Determine the [x, y] coordinate at the center of the cell enclosing the given text.  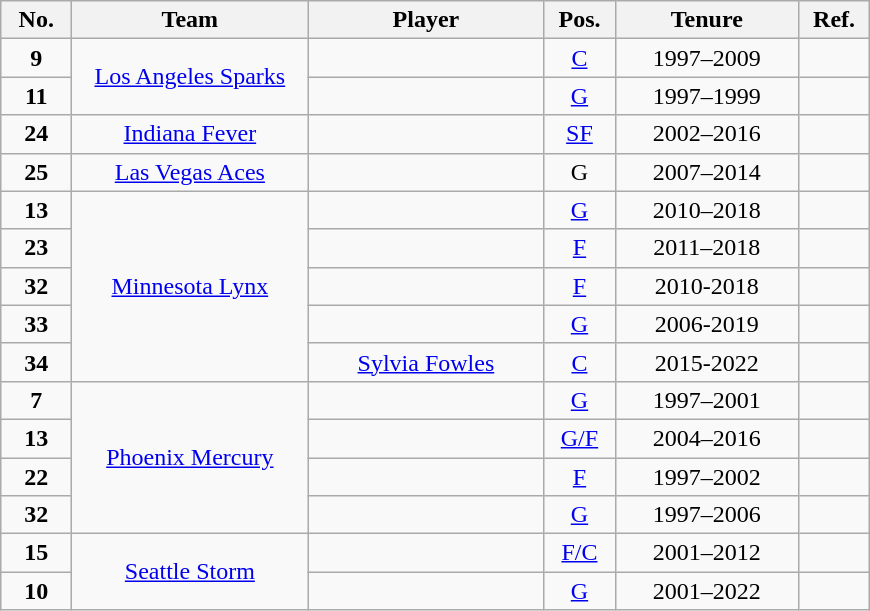
Tenure [707, 20]
33 [36, 324]
22 [36, 477]
10 [36, 591]
1997–2006 [707, 515]
Indiana Fever [190, 134]
15 [36, 553]
2010-2018 [707, 286]
No. [36, 20]
Phoenix Mercury [190, 457]
2004–2016 [707, 438]
Player [426, 20]
Seattle Storm [190, 572]
24 [36, 134]
34 [36, 362]
1997–1999 [707, 96]
2001–2012 [707, 553]
F/C [580, 553]
1997–2002 [707, 477]
Sylvia Fowles [426, 362]
11 [36, 96]
Minnesota Lynx [190, 286]
SF [580, 134]
2010–2018 [707, 210]
2007–2014 [707, 172]
1997–2001 [707, 400]
9 [36, 58]
Los Angeles Sparks [190, 77]
23 [36, 248]
2001–2022 [707, 591]
Team [190, 20]
Las Vegas Aces [190, 172]
Ref. [834, 20]
7 [36, 400]
G/F [580, 438]
25 [36, 172]
2011–2018 [707, 248]
Pos. [580, 20]
2015-2022 [707, 362]
2006-2019 [707, 324]
1997–2009 [707, 58]
2002–2016 [707, 134]
